Detect which cell encompasses the target text, then output its [X, Y] center coordinate. 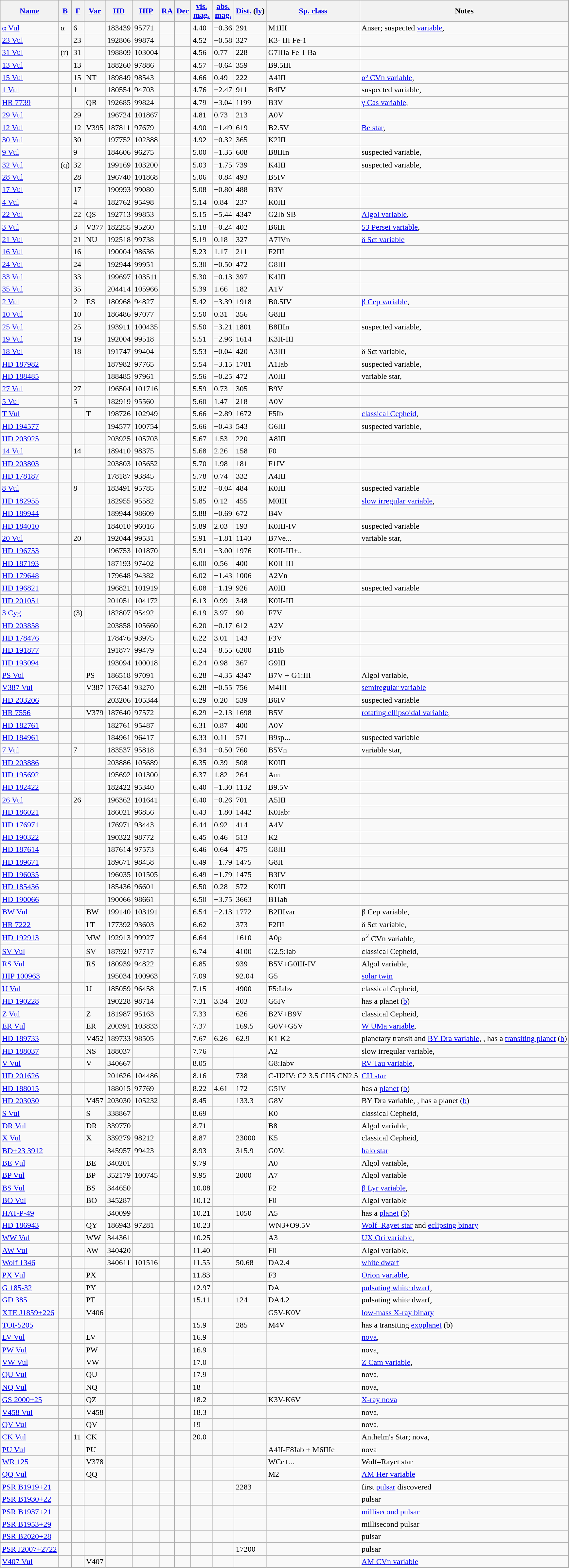
(r) [65, 53]
B1Iab [313, 899]
BS [95, 1188]
0.99 [223, 601]
100754 [146, 426]
G9III [313, 663]
6.37 [202, 775]
B5V+G0III-IV [313, 964]
HD 186021 [29, 812]
185059 [119, 989]
HD 184961 [29, 737]
94822 [146, 964]
190993 [119, 190]
195034 [119, 976]
α Vul [29, 28]
93845 [146, 476]
HD 182955 [29, 501]
508 [250, 763]
5.67 [202, 439]
192044 [119, 538]
203030 [119, 1101]
28 [78, 177]
−0.26 [223, 800]
105966 [146, 289]
halo star [465, 1151]
A7 [313, 1175]
95582 [146, 501]
187811 [119, 127]
HD 189671 [29, 862]
10.21 [202, 1213]
has a transiting exoplanet (b) [465, 1325]
B7Ve... [313, 538]
20.0 [202, 1437]
G8II [313, 862]
6.00 [202, 563]
177392 [119, 924]
359 [250, 65]
1772 [250, 912]
291 [250, 28]
M2 [313, 1474]
5.85 [202, 501]
HD 182761 [29, 725]
ES [95, 302]
99853 [146, 215]
20 Vul [29, 538]
−3.21 [223, 326]
RA [167, 11]
−4.35 [223, 675]
white dwarf [465, 1262]
5.15 [202, 215]
F5Ib [313, 414]
−1.35 [223, 152]
188037 [119, 1051]
4.81 [202, 115]
20 [78, 538]
5.56 [202, 377]
178476 [119, 638]
348 [250, 601]
90 [250, 613]
939 [250, 964]
A0p [313, 938]
K0III-IV [313, 526]
B9sp... [313, 737]
B9.5III [313, 65]
97769 [146, 1088]
5.53 [202, 351]
340667 [119, 1063]
HD 189944 [29, 513]
X Vul [29, 1138]
3 Vul [29, 227]
F1IV [313, 464]
188260 [119, 65]
95260 [146, 227]
24 Vul [29, 264]
15 Vul [29, 78]
3 [78, 227]
101641 [146, 800]
98505 [146, 1038]
1781 [250, 364]
182422 [119, 787]
95487 [146, 725]
97961 [146, 377]
196821 [119, 588]
203 [250, 1001]
X-ray nova [465, 1400]
B4IV [313, 90]
356 [250, 314]
QS [95, 215]
B8 [313, 1126]
BP Vul [29, 1175]
98636 [146, 252]
PSR B1937+21 [29, 1512]
B2.5V [313, 127]
HR 7556 [29, 713]
101716 [146, 389]
BE Vul [29, 1163]
31 [78, 53]
QZ [95, 1400]
A5 [313, 1213]
6.33 [202, 737]
0.11 [223, 737]
196035 [119, 874]
188485 [119, 377]
V458 Vul [29, 1412]
PT [95, 1300]
6.31 [202, 725]
U [95, 989]
β Lyr variable, [465, 1188]
237 [250, 202]
213 [250, 115]
AM Her variable [465, 1474]
A7IVn [313, 239]
−2.89 [223, 414]
189733 [119, 1038]
Z Cam variable, [465, 1362]
K1-K2 [313, 1038]
98458 [146, 862]
192713 [119, 215]
193911 [119, 326]
−1.19 [223, 588]
190066 [119, 899]
179648 [119, 576]
T [95, 414]
192004 [119, 339]
345957 [119, 1151]
G6III [313, 426]
QQ Vul [29, 1474]
PSR B2020+28 [29, 1537]
5.08 [202, 190]
α [65, 28]
211 [250, 252]
V387 [95, 688]
V458 [95, 1412]
HD 203803 [29, 464]
180939 [119, 964]
AW Vul [29, 1250]
10.08 [202, 1188]
99824 [146, 102]
DA [313, 1288]
HD 186943 [29, 1225]
176541 [119, 688]
99479 [146, 650]
TOI-5205 [29, 1325]
184961 [119, 737]
HD 182422 [29, 787]
21 Vul [29, 239]
62.9 [250, 1038]
7.76 [202, 1051]
QR [95, 102]
VW [95, 1362]
−5.44 [223, 215]
196504 [119, 389]
99531 [146, 538]
PY [95, 1288]
−3.00 [223, 551]
23000 [250, 1138]
33 [78, 277]
4.57 [202, 65]
1006 [250, 576]
95771 [146, 28]
6.62 [202, 924]
LV Vul [29, 1337]
103191 [146, 912]
97572 [146, 713]
nova [465, 1449]
Z Vul [29, 1013]
99404 [146, 351]
V378 [95, 1462]
5.23 [202, 252]
1.17 [223, 252]
0.77 [223, 53]
27 Vul [29, 389]
14 Vul [29, 451]
6.34 [202, 750]
158 [250, 451]
PX Vul [29, 1275]
8.69 [202, 1113]
Am [313, 775]
11.40 [202, 1250]
264 [250, 775]
5.68 [202, 451]
HD 179648 [29, 576]
HD 187982 [29, 364]
1199 [250, 102]
HD 195692 [29, 775]
756 [250, 688]
94827 [146, 302]
189849 [119, 78]
100435 [146, 326]
626 [250, 1013]
99738 [146, 239]
101516 [146, 1262]
96856 [146, 812]
8.87 [202, 1138]
11 [78, 1437]
B7V + G1:III [313, 675]
G5V-K0V [313, 1313]
11.55 [202, 1262]
340611 [119, 1262]
105652 [146, 464]
195692 [119, 775]
340420 [119, 1250]
96417 [146, 737]
23 [78, 40]
5.39 [202, 289]
HD 194577 [29, 426]
K5 [313, 1138]
Var [95, 11]
−1.30 [223, 787]
ER Vul [29, 1026]
26 Vul [29, 800]
SV Vul [29, 951]
4.40 [202, 28]
7 Vul [29, 750]
A5III [313, 800]
B5V [313, 713]
96016 [146, 526]
BS Vul [29, 1188]
97717 [146, 951]
97886 [146, 65]
184606 [119, 152]
6.45 [202, 837]
M4V [313, 1325]
95785 [146, 488]
18.3 [202, 1412]
4.52 [202, 40]
182919 [119, 401]
(q) [65, 165]
0.74 [223, 476]
Orion variable, [465, 1275]
HD 196035 [29, 874]
172 [250, 1088]
QY [95, 1225]
−0.43 [223, 426]
8.16 [202, 1076]
187193 [119, 563]
DA2.4 [313, 1262]
97679 [146, 127]
192913 [119, 938]
K3V-K6V [313, 1400]
13 [78, 65]
99874 [146, 40]
7.31 [202, 1001]
12.97 [202, 1288]
143 [250, 638]
9.95 [202, 1175]
203925 [119, 439]
LV [95, 1337]
199697 [119, 277]
M4III [313, 688]
PSR B1919+21 [29, 1487]
−1.43 [223, 576]
6.85 [202, 964]
−2.96 [223, 339]
95163 [146, 1013]
92.04 [250, 976]
5 Vul [29, 401]
F3V [313, 638]
2.03 [223, 526]
BO [95, 1200]
199140 [119, 912]
T Vul [29, 414]
101868 [146, 177]
189410 [119, 451]
HD 196821 [29, 588]
V452 [95, 1038]
28 Vul [29, 177]
18.2 [202, 1400]
0.18 [223, 239]
187640 [119, 713]
−0.55 [223, 688]
17.9 [202, 1375]
V379 [95, 713]
101505 [146, 874]
B2V+B9V [313, 1013]
5.03 [202, 165]
95818 [146, 750]
K3- III Fe-1 [313, 40]
315.9 [250, 1151]
101867 [146, 115]
22 [78, 215]
G 185-32 [29, 1288]
−0.69 [223, 513]
191747 [119, 351]
182807 [119, 613]
196740 [119, 177]
201626 [119, 1076]
33 Vul [29, 277]
PSR J2007+2722 [29, 1549]
184010 [119, 526]
100745 [146, 1175]
760 [250, 750]
5.88 [202, 513]
98772 [146, 837]
96458 [146, 989]
1442 [250, 812]
4.61 [223, 1088]
96275 [146, 152]
18 Vul [29, 351]
B [65, 11]
3.97 [223, 613]
11.83 [202, 1275]
103004 [146, 53]
F [78, 11]
373 [250, 924]
V387 Vul [29, 688]
6.44 [202, 825]
95492 [146, 613]
HD 201051 [29, 601]
−0.25 [223, 377]
539 [250, 700]
926 [250, 588]
G0V: [313, 1151]
608 [250, 152]
B2IIIvar [313, 912]
190004 [119, 252]
B6III [313, 227]
A2V [313, 625]
AM CVn variable [465, 1561]
V407 Vul [29, 1561]
185436 [119, 887]
2000 [250, 1175]
17200 [250, 1549]
0.64 [223, 850]
103511 [146, 277]
−0.58 [223, 40]
103200 [146, 165]
345287 [119, 1200]
low-mass X-ray binary [465, 1313]
G0V+G5V [313, 1026]
29 Vul [29, 115]
97281 [146, 1225]
6.26 [223, 1038]
K0II-III+.. [313, 551]
A1Iab [313, 364]
187982 [119, 364]
Wolf–Rayet star [465, 1462]
Wolf–Rayet star and eclipsing binary [465, 1225]
HD 187614 [29, 850]
NT [95, 78]
CK Vul [29, 1437]
672 [250, 513]
100963 [146, 976]
414 [250, 825]
7.09 [202, 976]
−1.81 [223, 538]
200391 [119, 1026]
V406 [95, 1313]
6.13 [202, 601]
17.0 [202, 1362]
HIP [146, 11]
6.74 [202, 951]
99423 [146, 1151]
QU Vul [29, 1375]
1918 [250, 302]
Z [95, 1013]
PS Vul [29, 675]
rotating ellipsoidal variable, [465, 713]
176971 [119, 825]
A8III [313, 439]
BW Vul [29, 912]
NQ Vul [29, 1387]
PU Vul [29, 1449]
7 [78, 750]
203886 [119, 763]
PW [95, 1350]
Notes [465, 11]
HD 203030 [29, 1101]
99080 [146, 190]
RS Vul [29, 964]
1 [78, 90]
HR 7222 [29, 924]
101300 [146, 775]
12 Vul [29, 127]
0.12 [223, 501]
0.39 [223, 763]
−2.47 [223, 90]
G7IIIa Fe-1 Ba [313, 53]
B4V [313, 513]
124 [250, 1300]
29 [78, 115]
8.45 [202, 1101]
96601 [146, 887]
99518 [146, 339]
−1.49 [223, 127]
B0.5IV [313, 302]
MW [95, 938]
285 [250, 1325]
CK [95, 1437]
95560 [146, 401]
G8:Iabv [313, 1063]
α² CVn variable, [465, 78]
−0.80 [223, 190]
19 Vul [29, 339]
97091 [146, 675]
220 [250, 439]
1698 [250, 713]
LT [95, 924]
2283 [250, 1487]
23 Vul [29, 40]
16 Vul [29, 252]
B1Ib [313, 650]
QV [95, 1424]
6.22 [202, 638]
0.87 [223, 725]
PS [95, 675]
191877 [119, 650]
193 [250, 526]
97402 [146, 563]
192944 [119, 264]
701 [250, 800]
25 [78, 326]
8.93 [202, 1151]
5.00 [202, 152]
194577 [119, 426]
189671 [119, 862]
180554 [119, 90]
203858 [119, 625]
738 [250, 1076]
186486 [119, 314]
V377 [95, 227]
A1V [313, 289]
−3.15 [223, 364]
solar twin [465, 976]
HIP 100963 [29, 976]
G2.5:Iab [313, 951]
203206 [119, 700]
475 [250, 850]
HD 203858 [29, 625]
5.82 [202, 488]
5.42 [202, 302]
HD 178187 [29, 476]
102949 [146, 414]
NQ [95, 1387]
6.43 [202, 812]
98714 [146, 1001]
0.49 [223, 78]
−3.39 [223, 302]
6 [78, 28]
4 [78, 202]
Be star, [465, 127]
196362 [119, 800]
5.59 [202, 389]
4900 [250, 989]
344650 [119, 1188]
−0.64 [223, 65]
QQ [95, 1474]
vis.mag. [202, 11]
222 [250, 78]
6.20 [202, 625]
G5 [313, 976]
1976 [250, 551]
99951 [146, 264]
B6IV [313, 700]
A3 [313, 1238]
7.15 [202, 989]
101870 [146, 551]
B3IV [313, 874]
−3.75 [223, 899]
352179 [119, 1175]
SV [95, 951]
HD 201626 [29, 1076]
7.33 [202, 1013]
6200 [250, 650]
17 [78, 190]
HD 187193 [29, 563]
204414 [119, 289]
V [95, 1063]
5.51 [202, 339]
186021 [119, 812]
21 [78, 239]
201051 [119, 601]
338867 [119, 1113]
183537 [119, 750]
5.19 [202, 239]
PSR B1953+29 [29, 1524]
50.68 [250, 1262]
192518 [119, 239]
196753 [119, 551]
WW [95, 1238]
S [95, 1113]
183439 [119, 28]
4100 [250, 951]
V395 [95, 127]
−0.24 [223, 227]
17 Vul [29, 190]
F2 [313, 1188]
1.66 [223, 289]
HD 203925 [29, 439]
196724 [119, 115]
GS 2000+25 [29, 1400]
10.12 [202, 1200]
HD 188015 [29, 1088]
104172 [146, 601]
53 Persei variable, [465, 227]
0.20 [223, 700]
4.76 [202, 90]
−0.84 [223, 177]
5.70 [202, 464]
26 [78, 800]
4.66 [202, 78]
WW Vul [29, 1238]
NS [95, 1051]
367 [250, 663]
1 Vul [29, 90]
228 [250, 53]
10 Vul [29, 314]
K2III [313, 140]
4.79 [202, 102]
BY Dra variable, , has a planet (b) [465, 1101]
RV Tau variable, [465, 1063]
181987 [119, 1013]
K0 [313, 1113]
UX Ori variable, [465, 1238]
97765 [146, 364]
95340 [146, 787]
B5IV [313, 177]
178187 [119, 476]
199169 [119, 165]
8.22 [202, 1088]
14 [78, 451]
HD 184010 [29, 526]
B9V [313, 389]
104486 [146, 1076]
365 [250, 140]
186943 [119, 1225]
planetary transit and BY Dra variable, , has a transiting planet (b) [465, 1038]
182 [250, 289]
190322 [119, 837]
−8.55 [223, 650]
semiregular variable [465, 688]
339770 [119, 1126]
HD 191877 [29, 650]
HD 188037 [29, 1051]
332 [250, 476]
−0.36 [223, 28]
339279 [119, 1138]
1050 [250, 1213]
δ Sct variable [465, 239]
6.35 [202, 763]
PW Vul [29, 1350]
105344 [146, 700]
5.14 [202, 202]
HD 188485 [29, 377]
Wolf 1346 [29, 1262]
98212 [146, 1138]
Dec [183, 11]
3.01 [223, 638]
182761 [119, 725]
101919 [146, 588]
2 Vul [29, 302]
2.26 [223, 451]
K2 [313, 837]
22 Vul [29, 215]
513 [250, 837]
BP [95, 1175]
HD [119, 11]
187921 [119, 951]
93975 [146, 638]
105689 [146, 763]
HD 190228 [29, 1001]
3.34 [223, 1001]
A4II-F8Iab + M6IIIe [313, 1449]
6.19 [202, 613]
0.98 [223, 663]
1.53 [223, 439]
35 [78, 289]
180968 [119, 302]
G8V [313, 1101]
1614 [250, 339]
99927 [146, 938]
619 [250, 127]
6.02 [202, 576]
105232 [146, 1101]
94382 [146, 576]
98375 [146, 451]
493 [250, 177]
30 [78, 140]
γ Cas variable, [465, 102]
5.06 [202, 177]
5.18 [202, 227]
12 [78, 127]
189944 [119, 513]
188015 [119, 1088]
PU [95, 1449]
−3.04 [223, 102]
V457 [95, 1101]
6.64 [202, 938]
WN3+O9.5V [313, 1225]
QV Vul [29, 1424]
402 [250, 227]
RS [95, 964]
103833 [146, 1026]
32 [78, 165]
3 Cyg [29, 613]
−0.17 [223, 625]
8.05 [202, 1063]
4 Vul [29, 202]
PX [95, 1275]
BW [95, 912]
A0 [313, 1163]
BE [95, 1163]
3663 [250, 899]
HD 189733 [29, 1038]
−0.13 [223, 277]
A4V [313, 825]
NU [95, 239]
M1III [313, 28]
192806 [119, 40]
A2 [313, 1051]
6.08 [202, 588]
305 [250, 389]
8 Vul [29, 488]
484 [250, 488]
10.23 [202, 1225]
6.46 [202, 850]
93443 [146, 825]
133.3 [250, 1101]
HD 190066 [29, 899]
W UMa variable, [465, 1026]
7.67 [202, 1038]
S Vul [29, 1113]
24 [78, 264]
340201 [119, 1163]
543 [250, 426]
15.11 [202, 1300]
HD 190322 [29, 837]
α2 CVn variable, [465, 938]
98543 [146, 78]
182762 [119, 202]
BD+23 3912 [29, 1151]
186518 [119, 675]
94703 [146, 90]
U Vul [29, 989]
WR 125 [29, 1462]
first pulsar discovered [465, 1487]
344361 [119, 1238]
97573 [146, 850]
DR Vul [29, 1126]
Dist. (ly) [250, 11]
VW Vul [29, 1362]
1672 [250, 414]
HD 193094 [29, 663]
10 [78, 314]
182955 [119, 501]
K3II-III [313, 339]
Sp. class [313, 11]
95498 [146, 202]
1.47 [223, 401]
16 [78, 252]
1610 [250, 938]
Name [29, 11]
1140 [250, 538]
HR 7739 [29, 102]
97077 [146, 314]
0.56 [223, 563]
1.82 [223, 775]
DR [95, 1126]
193094 [119, 663]
BO Vul [29, 1200]
8 [78, 488]
9 Vul [29, 152]
5 [78, 401]
0.92 [223, 825]
571 [250, 737]
5.78 [202, 476]
GD 385 [29, 1300]
K0Iab: [313, 812]
32 Vul [29, 165]
ER [95, 1026]
A2Vn [313, 576]
105703 [146, 439]
612 [250, 625]
218 [250, 401]
187614 [119, 850]
102388 [146, 140]
455 [250, 501]
7.37 [202, 1026]
HD 203886 [29, 763]
(3) [78, 613]
8.71 [202, 1126]
AW [95, 1250]
0.28 [223, 887]
30 Vul [29, 140]
F7V [313, 613]
0.84 [223, 202]
V407 [95, 1561]
4.90 [202, 127]
9 [78, 152]
6.54 [202, 912]
27 [78, 389]
911 [250, 90]
739 [250, 165]
XTE J1859+226 [29, 1313]
PSR B1930+22 [29, 1499]
5.54 [202, 364]
4.92 [202, 140]
397 [250, 277]
98661 [146, 899]
2 [78, 302]
C-H2IV: C2 3.5 CH5 CN2.5 [313, 1076]
HD 196753 [29, 551]
5.89 [202, 526]
340099 [119, 1213]
HD 178476 [29, 638]
F5:Iabv [313, 989]
13 Vul [29, 65]
Anser; suspected variable, [465, 28]
15 [78, 78]
DA4.2 [313, 1300]
105660 [146, 625]
G2Ib SB [313, 215]
93603 [146, 924]
25 Vul [29, 326]
192685 [119, 102]
169.5 [250, 1026]
F3 [313, 1275]
WCe+... [313, 1462]
181 [250, 464]
420 [250, 351]
572 [250, 887]
488 [250, 190]
0.46 [223, 837]
B5Vn [313, 750]
abs.mag. [223, 11]
9.79 [202, 1163]
1132 [250, 787]
1801 [250, 326]
100018 [146, 663]
197752 [119, 140]
203803 [119, 464]
198726 [119, 414]
HD 203206 [29, 700]
CH star [465, 1076]
X [95, 1138]
V Vul [29, 1063]
183491 [119, 488]
M0III [313, 501]
0.31 [223, 314]
198809 [119, 53]
HD 192913 [29, 938]
31 Vul [29, 53]
4.56 [202, 53]
10.25 [202, 1238]
182255 [119, 227]
HD 176971 [29, 825]
A3III [313, 351]
B9.5V [313, 787]
HAT-P-49 [29, 1213]
15.9 [202, 1325]
−0.32 [223, 140]
190228 [119, 1001]
QU [95, 1375]
35 Vul [29, 289]
5.60 [202, 401]
1.98 [223, 464]
Anthelm's Star; nova, [465, 1437]
HD 185436 [29, 887]
−1.80 [223, 812]
98609 [146, 513]
93270 [146, 688]
−1.75 [223, 165]
